Extract the [X, Y] coordinate from the center of the cell holding the provided text.  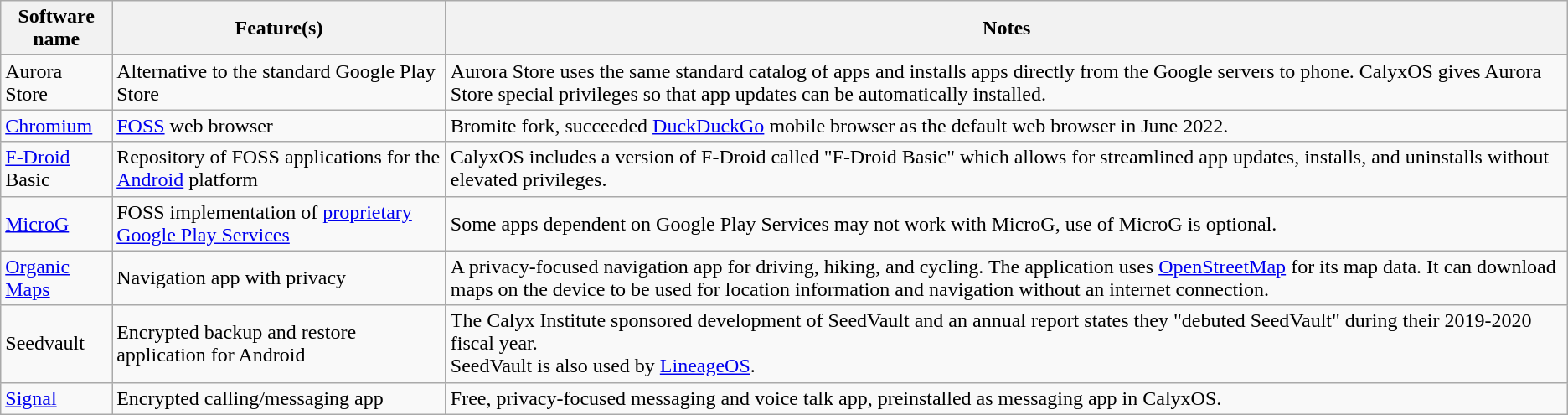
Repository of FOSS applications for the Android platform [280, 169]
FOSS implementation of proprietary Google Play Services [280, 223]
Signal [57, 398]
FOSS web browser [280, 126]
Seedvault [57, 344]
Encrypted calling/messaging app [280, 398]
Chromium [57, 126]
Navigation app with privacy [280, 278]
MicroG [57, 223]
Aurora Store [57, 82]
Notes [1007, 29]
Bromite fork, succeeded DuckDuckGo mobile browser as the default web browser in June 2022. [1007, 126]
Alternative to the standard Google Play Store [280, 82]
Encrypted backup and restore application for Android [280, 344]
Softwarename [57, 29]
Some apps dependent on Google Play Services may not work with MicroG, use of MicroG is optional. [1007, 223]
Feature(s) [280, 29]
Free, privacy-focused messaging and voice talk app, preinstalled as messaging app in CalyxOS. [1007, 398]
Organic Maps [57, 278]
F-Droid Basic [57, 169]
